Extract the (x, y) coordinate from the center of the cell holding the provided text.  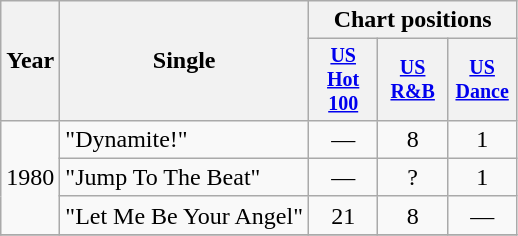
Chart positions (412, 20)
Year (30, 61)
? (412, 177)
21 (342, 215)
Single (184, 61)
USR&B (412, 80)
"Dynamite!" (184, 139)
1980 (30, 177)
"Jump To The Beat" (184, 177)
USHot 100 (342, 80)
USDance (482, 80)
"Let Me Be Your Angel" (184, 215)
